Detect which cell encompasses the target text, then output its (X, Y) center coordinate. 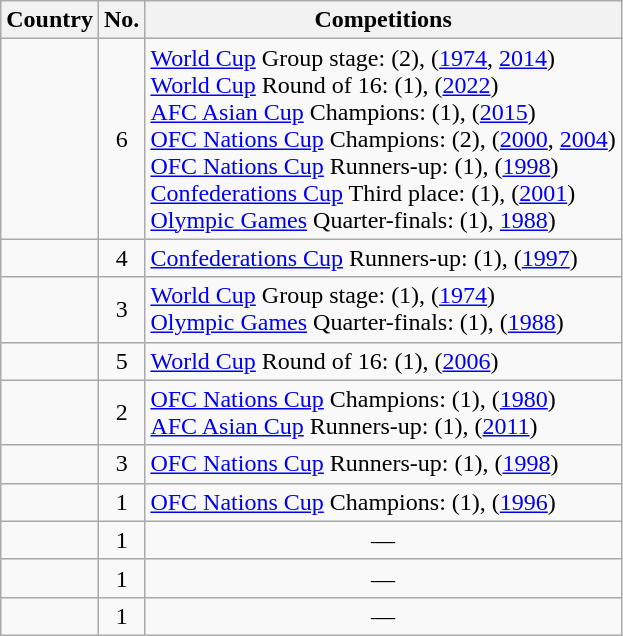
6 (121, 139)
2 (121, 412)
Country (50, 20)
OFC Nations Cup Champions: (1), (1980) AFC Asian Cup Runners-up: (1), (2011) (383, 412)
5 (121, 361)
World Cup Round of 16: (1), (2006) (383, 361)
OFC Nations Cup Champions: (1), (1996) (383, 502)
No. (121, 20)
4 (121, 258)
OFC Nations Cup Runners-up: (1), (1998) (383, 464)
World Cup Group stage: (1), (1974) Olympic Games Quarter-finals: (1), (1988) (383, 310)
Confederations Cup Runners-up: (1), (1997) (383, 258)
Competitions (383, 20)
